Pinpoint the cell where the given text exists, returning its [x, y] midpoint coordinate. 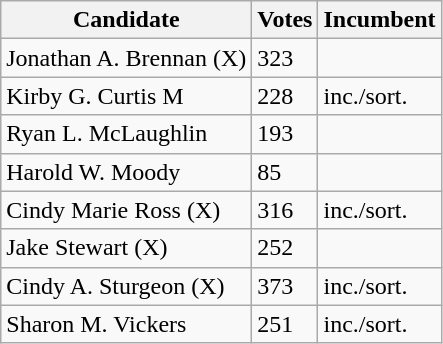
251 [285, 324]
Ryan L. McLaughlin [126, 134]
Harold W. Moody [126, 172]
Jake Stewart (X) [126, 248]
85 [285, 172]
Candidate [126, 20]
252 [285, 248]
Sharon M. Vickers [126, 324]
Kirby G. Curtis M [126, 96]
323 [285, 58]
Cindy A. Sturgeon (X) [126, 286]
Cindy Marie Ross (X) [126, 210]
193 [285, 134]
Jonathan A. Brennan (X) [126, 58]
373 [285, 286]
316 [285, 210]
228 [285, 96]
Incumbent [380, 20]
Votes [285, 20]
